Scan for the cell matching the given text and deliver its [X, Y] coordinate at center. 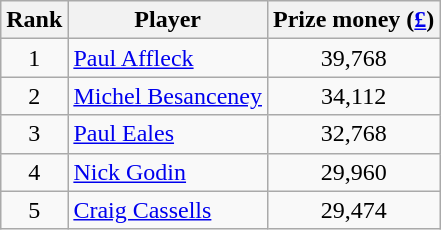
Michel Besanceney [168, 96]
29,960 [354, 172]
2 [34, 96]
Craig Cassells [168, 210]
Rank [34, 20]
1 [34, 58]
Paul Affleck [168, 58]
29,474 [354, 210]
5 [34, 210]
Paul Eales [168, 134]
34,112 [354, 96]
Nick Godin [168, 172]
32,768 [354, 134]
4 [34, 172]
Player [168, 20]
3 [34, 134]
Prize money (£) [354, 20]
39,768 [354, 58]
